Output the [x, y] coordinate of the center of the cell containing the given text.  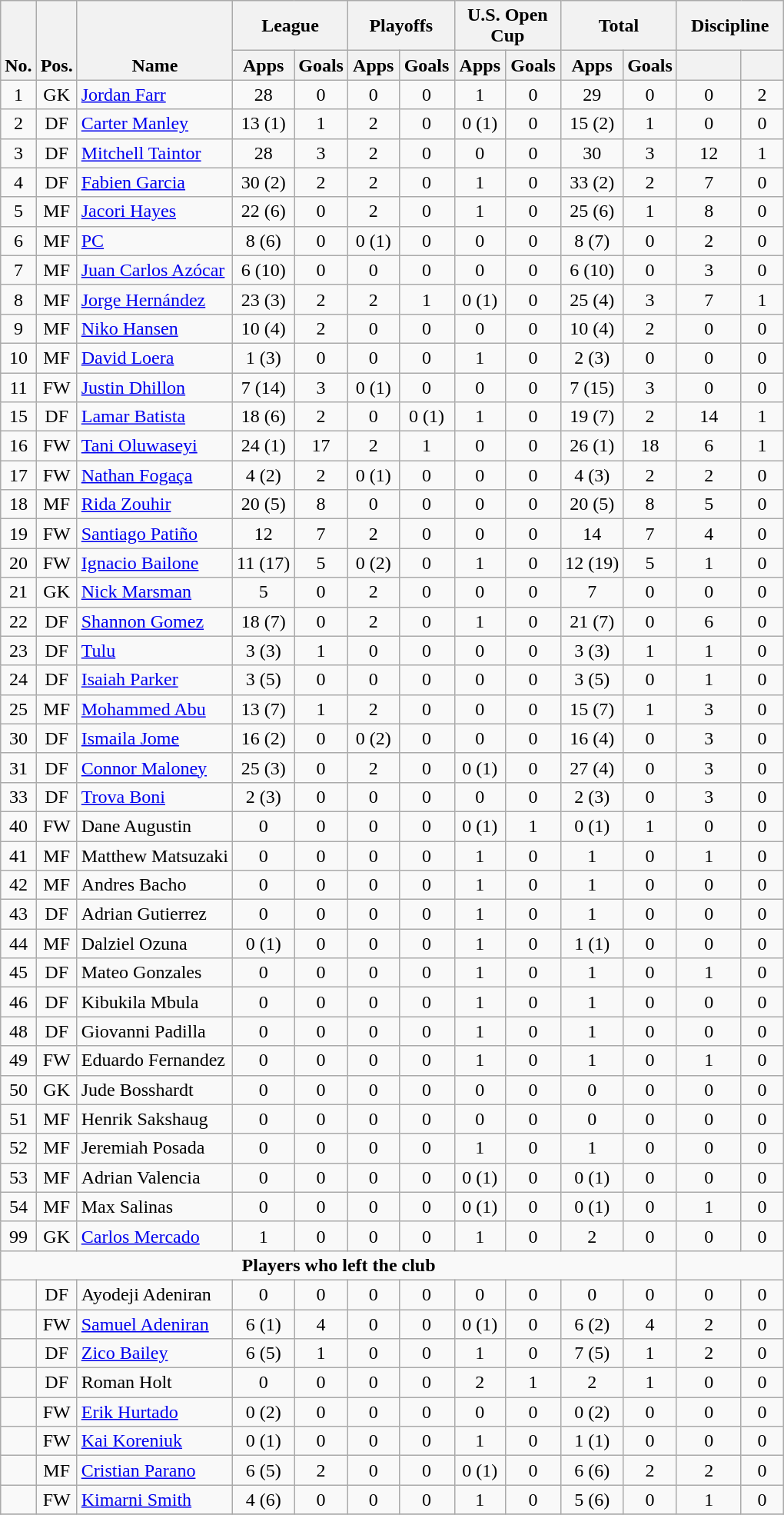
15 (2) [592, 124]
45 [18, 973]
46 [18, 1002]
Kai Koreniuk [154, 1441]
9 [18, 328]
Jeremiah Posada [154, 1148]
50 [18, 1090]
42 [18, 885]
Fabien Garcia [154, 182]
16 (4) [592, 738]
Max Salinas [154, 1207]
27 (4) [592, 767]
Kibukila Mbula [154, 1002]
25 [18, 709]
29 [592, 95]
43 [18, 914]
25 (6) [592, 211]
4 (6) [264, 1500]
7 (5) [592, 1354]
Juan Carlos Azócar [154, 270]
6 (1) [264, 1324]
7 (14) [264, 387]
13 (1) [264, 124]
51 [18, 1119]
Adrian Gutierrez [154, 914]
Justin Dhillon [154, 387]
52 [18, 1148]
Kimarni Smith [154, 1500]
22 (6) [264, 211]
Discipline [730, 26]
8 (6) [264, 241]
Cristian Parano [154, 1470]
25 (4) [592, 299]
24 (1) [264, 446]
Jacori Hayes [154, 211]
21 [18, 592]
Matthew Matsuzaki [154, 856]
Giovanni Padilla [154, 1031]
Playoffs [401, 26]
Tulu [154, 651]
7 (15) [592, 387]
Carter Manley [154, 124]
31 [18, 767]
11 (17) [264, 563]
21 (7) [592, 621]
Isaiah Parker [154, 680]
6 (2) [592, 1324]
Jordan Farr [154, 95]
4 (2) [264, 475]
25 (3) [264, 767]
18 (6) [264, 417]
49 [18, 1060]
Andres Bacho [154, 885]
4 (3) [592, 475]
20 [18, 563]
44 [18, 944]
Nathan Fogaça [154, 475]
Eduardo Fernandez [154, 1060]
48 [18, 1031]
53 [18, 1177]
33 [18, 797]
Henrik Sakshaug [154, 1119]
Rida Zouhir [154, 504]
54 [18, 1207]
Mitchell Taintor [154, 153]
Tani Oluwaseyi [154, 446]
24 [18, 680]
Samuel Adeniran [154, 1324]
23 (3) [264, 299]
Ayodeji Adeniran [154, 1294]
26 (1) [592, 446]
16 (2) [264, 738]
Zico Bailey [154, 1354]
Pos. [57, 40]
40 [18, 826]
Shannon Gomez [154, 621]
30 (2) [264, 182]
Total [620, 26]
Mateo Gonzales [154, 973]
No. [18, 40]
Santiago Patiño [154, 534]
Roman Holt [154, 1383]
19 (7) [592, 417]
Niko Hansen [154, 328]
22 [18, 621]
Adrian Valencia [154, 1177]
Name [154, 40]
League [291, 26]
Erik Hurtado [154, 1412]
41 [18, 856]
Lamar Batista [154, 417]
19 [18, 534]
15 [18, 417]
U.S. Open Cup [507, 26]
10 [18, 358]
99 [18, 1236]
Trova Boni [154, 797]
Mohammed Abu [154, 709]
23 [18, 651]
Dalziel Ozuna [154, 944]
15 (7) [592, 709]
Players who left the club [339, 1265]
Jude Bosshardt [154, 1090]
6 (6) [592, 1470]
33 (2) [592, 182]
8 (7) [592, 241]
Nick Marsman [154, 592]
PC [154, 241]
13 (7) [264, 709]
Dane Augustin [154, 826]
Connor Maloney [154, 767]
16 [18, 446]
5 (6) [592, 1500]
Ismaila Jome [154, 738]
Carlos Mercado [154, 1236]
Jorge Hernández [154, 299]
12 (19) [592, 563]
18 (7) [264, 621]
Ignacio Bailone [154, 563]
11 [18, 387]
1 (3) [264, 358]
David Loera [154, 358]
